For the text-containing cell, return its midpoint in [x, y] coordinate format. 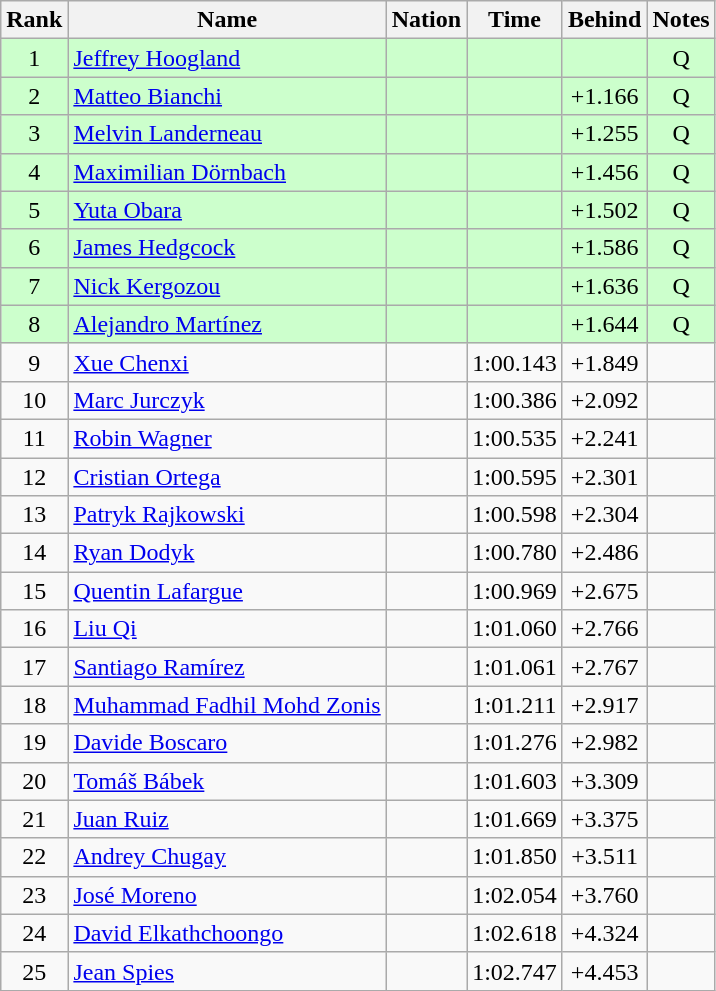
José Moreno [227, 895]
1:01.669 [515, 819]
Juan Ruiz [227, 819]
Maximilian Dörnbach [227, 172]
Marc Jurczyk [227, 400]
+1.644 [604, 324]
1:02.618 [515, 933]
Santiago Ramírez [227, 667]
Matteo Bianchi [227, 96]
7 [34, 286]
8 [34, 324]
24 [34, 933]
20 [34, 781]
1:01.061 [515, 667]
1:00.143 [515, 362]
1:00.598 [515, 515]
Rank [34, 20]
Yuta Obara [227, 210]
1:01.060 [515, 629]
+1.586 [604, 248]
+3.375 [604, 819]
+1.502 [604, 210]
22 [34, 857]
1:00.535 [515, 438]
14 [34, 553]
1:00.386 [515, 400]
21 [34, 819]
1:01.276 [515, 743]
2 [34, 96]
19 [34, 743]
+3.511 [604, 857]
Time [515, 20]
Jeffrey Hoogland [227, 58]
1:01.603 [515, 781]
5 [34, 210]
+1.636 [604, 286]
1 [34, 58]
25 [34, 971]
1:02.747 [515, 971]
18 [34, 705]
Ryan Dodyk [227, 553]
11 [34, 438]
+3.309 [604, 781]
+2.675 [604, 591]
3 [34, 134]
+2.301 [604, 477]
+2.241 [604, 438]
6 [34, 248]
Liu Qi [227, 629]
Tomáš Bábek [227, 781]
1:00.969 [515, 591]
Melvin Landerneau [227, 134]
Davide Boscaro [227, 743]
Quentin Lafargue [227, 591]
+1.255 [604, 134]
1:01.211 [515, 705]
15 [34, 591]
+2.304 [604, 515]
+1.456 [604, 172]
Andrey Chugay [227, 857]
Alejandro Martínez [227, 324]
23 [34, 895]
Cristian Ortega [227, 477]
+1.849 [604, 362]
Behind [604, 20]
1:01.850 [515, 857]
9 [34, 362]
Jean Spies [227, 971]
+2.766 [604, 629]
16 [34, 629]
+2.486 [604, 553]
+2.982 [604, 743]
12 [34, 477]
James Hedgcock [227, 248]
+2.092 [604, 400]
+2.767 [604, 667]
4 [34, 172]
+2.917 [604, 705]
1:00.780 [515, 553]
+1.166 [604, 96]
Xue Chenxi [227, 362]
+4.324 [604, 933]
17 [34, 667]
Muhammad Fadhil Mohd Zonis [227, 705]
1:00.595 [515, 477]
Nick Kergozou [227, 286]
Nation [426, 20]
1:02.054 [515, 895]
+4.453 [604, 971]
+3.760 [604, 895]
Notes [681, 20]
Patryk Rajkowski [227, 515]
David Elkathchoongo [227, 933]
10 [34, 400]
Name [227, 20]
Robin Wagner [227, 438]
13 [34, 515]
